Return the [X, Y] coordinate for the center point of the cell that contains the specified text.  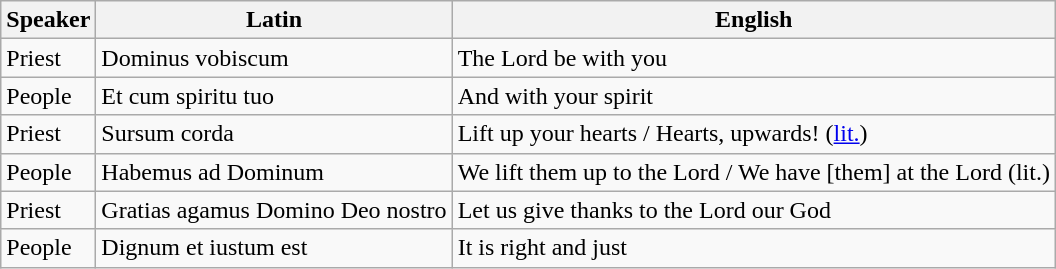
Let us give thanks to the Lord our God [754, 210]
We lift them up to the Lord / We have [them] at the Lord (lit.) [754, 172]
Speaker [48, 20]
Lift up your hearts / Hearts, upwards! (lit.) [754, 134]
The Lord be with you [754, 58]
English [754, 20]
Dignum et iustum est [274, 248]
Habemus ad Dominum [274, 172]
It is right and just [754, 248]
Sursum corda [274, 134]
Et cum spiritu tuo [274, 96]
Gratias agamus Domino Deo nostro [274, 210]
Latin [274, 20]
Dominus vobiscum [274, 58]
And with your spirit [754, 96]
